Scan for the cell matching the given text and deliver its (x, y) coordinate at center. 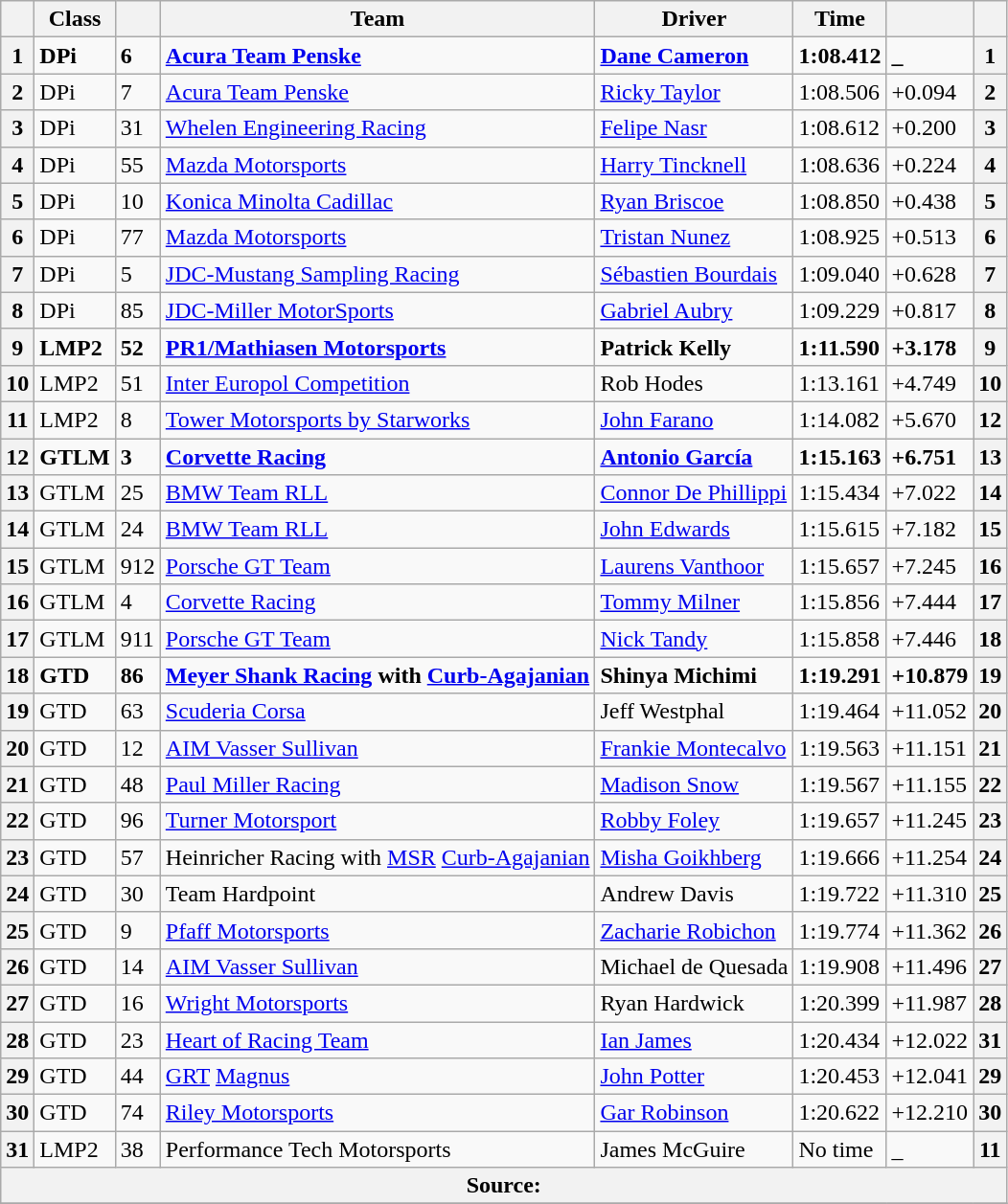
+6.751 (929, 457)
Driver (694, 19)
Turner Motorsport (378, 821)
+0.200 (929, 128)
Nick Tandy (694, 639)
+7.444 (929, 602)
JDC-Miller MotorSports (378, 310)
Frankie Montecalvo (694, 748)
Misha Goikhberg (694, 857)
No time (839, 1149)
1:08.506 (839, 92)
1:11.590 (839, 347)
+11.496 (929, 966)
Ryan Briscoe (694, 201)
+5.670 (929, 420)
85 (138, 310)
38 (138, 1149)
1:15.856 (839, 602)
51 (138, 383)
+7.245 (929, 566)
+0.817 (929, 310)
Tower Motorsports by Starworks (378, 420)
+0.094 (929, 92)
1:19.666 (839, 857)
+3.178 (929, 347)
Meyer Shank Racing with Curb-Agajanian (378, 675)
Time (839, 19)
PR1/Mathiasen Motorsports (378, 347)
+12.022 (929, 1039)
1:20.453 (839, 1077)
Source: (504, 1186)
912 (138, 566)
+11.362 (929, 930)
Class (75, 19)
Heinricher Racing with MSR Curb-Agajanian (378, 857)
+0.513 (929, 238)
1:19.464 (839, 712)
+7.182 (929, 530)
+11.151 (929, 748)
1:15.163 (839, 457)
Michael de Quesada (694, 966)
1:09.040 (839, 274)
Patrick Kelly (694, 347)
+11.245 (929, 821)
+11.254 (929, 857)
Shinya Michimi (694, 675)
Rob Hodes (694, 383)
1:19.657 (839, 821)
Harry Tincknell (694, 165)
Dane Cameron (694, 56)
Riley Motorsports (378, 1113)
John Edwards (694, 530)
+0.628 (929, 274)
Felipe Nasr (694, 128)
1:09.229 (839, 310)
911 (138, 639)
Madison Snow (694, 784)
+7.022 (929, 493)
Tristan Nunez (694, 238)
Performance Tech Motorsports (378, 1149)
James McGuire (694, 1149)
1:08.412 (839, 56)
Team Hardpoint (378, 894)
1:19.774 (839, 930)
1:08.612 (839, 128)
1:08.925 (839, 238)
52 (138, 347)
Tommy Milner (694, 602)
Laurens Vanthoor (694, 566)
+10.879 (929, 675)
Team (378, 19)
Gabriel Aubry (694, 310)
Heart of Racing Team (378, 1039)
John Potter (694, 1077)
77 (138, 238)
44 (138, 1077)
Ricky Taylor (694, 92)
1:15.657 (839, 566)
1:19.291 (839, 675)
Zacharie Robichon (694, 930)
55 (138, 165)
1:20.434 (839, 1039)
+12.210 (929, 1113)
+12.041 (929, 1077)
Scuderia Corsa (378, 712)
1:19.908 (839, 966)
74 (138, 1113)
Inter Europol Competition (378, 383)
1:20.622 (839, 1113)
Konica Minolta Cadillac (378, 201)
1:20.399 (839, 1003)
+11.310 (929, 894)
Robby Foley (694, 821)
Connor De Phillippi (694, 493)
JDC-Mustang Sampling Racing (378, 274)
1:19.563 (839, 748)
Gar Robinson (694, 1113)
1:15.858 (839, 639)
Jeff Westphal (694, 712)
+11.987 (929, 1003)
+0.438 (929, 201)
Antonio García (694, 457)
Paul Miller Racing (378, 784)
1:15.615 (839, 530)
1:08.850 (839, 201)
1:15.434 (839, 493)
Ian James (694, 1039)
Ryan Hardwick (694, 1003)
57 (138, 857)
Sébastien Bourdais (694, 274)
+7.446 (929, 639)
48 (138, 784)
96 (138, 821)
+4.749 (929, 383)
1:19.722 (839, 894)
86 (138, 675)
Wright Motorsports (378, 1003)
63 (138, 712)
1:08.636 (839, 165)
+0.224 (929, 165)
Pfaff Motorsports (378, 930)
John Farano (694, 420)
Whelen Engineering Racing (378, 128)
1:13.161 (839, 383)
+11.052 (929, 712)
+11.155 (929, 784)
1:14.082 (839, 420)
1:19.567 (839, 784)
Andrew Davis (694, 894)
GRT Magnus (378, 1077)
